Provide the [X, Y] coordinate of the cell's center where the given text is located.  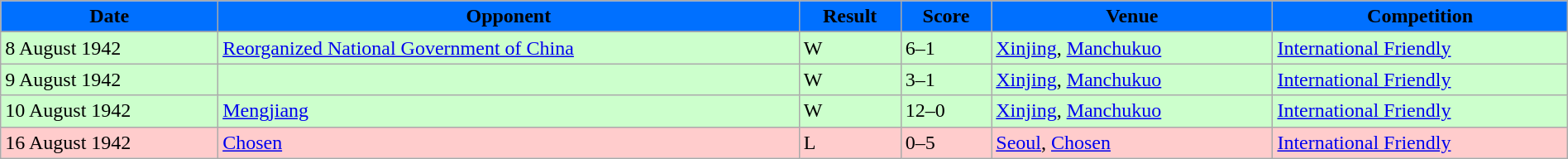
Venue [1132, 17]
Reorganized National Government of China [509, 48]
6–1 [946, 48]
10 August 1942 [109, 111]
0–5 [946, 142]
Date [109, 17]
Opponent [509, 17]
Score [946, 17]
L [850, 142]
Chosen [509, 142]
3–1 [946, 79]
Result [850, 17]
8 August 1942 [109, 48]
Competition [1420, 17]
9 August 1942 [109, 79]
Seoul, Chosen [1132, 142]
Mengjiang [509, 111]
12–0 [946, 111]
16 August 1942 [109, 142]
